Identify which cell holds the provided text, then report its (X, Y) central coordinate. 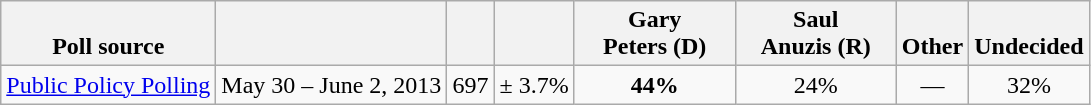
Undecided (1029, 34)
Other (932, 34)
Poll source (108, 34)
± 3.7% (534, 85)
GaryPeters (D) (654, 34)
24% (816, 85)
697 (470, 85)
Public Policy Polling (108, 85)
32% (1029, 85)
May 30 – June 2, 2013 (332, 85)
— (932, 85)
44% (654, 85)
SaulAnuzis (R) (816, 34)
